Pinpoint the cell where the given text exists, returning its (X, Y) midpoint coordinate. 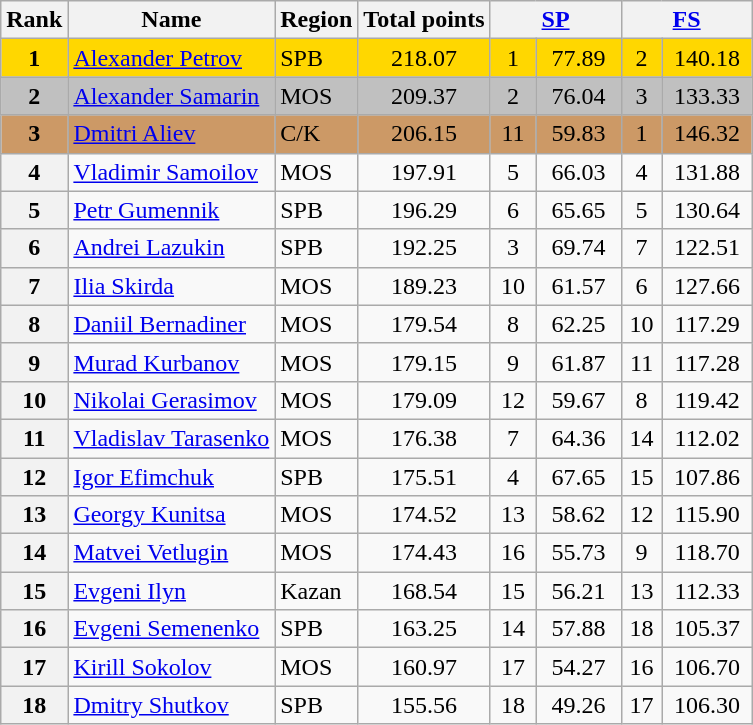
196.29 (424, 210)
76.04 (578, 96)
105.37 (707, 629)
Kirill Sokolov (172, 667)
SP (556, 20)
64.36 (578, 438)
FS (686, 20)
163.25 (424, 629)
Evgeni Semenenko (172, 629)
160.97 (424, 667)
192.25 (424, 248)
Kazan (316, 591)
Name (172, 20)
69.74 (578, 248)
Vladislav Tarasenko (172, 438)
117.29 (707, 324)
Region (316, 20)
119.42 (707, 400)
62.25 (578, 324)
Alexander Samarin (172, 96)
122.51 (707, 248)
67.65 (578, 477)
59.83 (578, 134)
Murad Kurbanov (172, 362)
140.18 (707, 58)
130.64 (707, 210)
54.27 (578, 667)
77.89 (578, 58)
174.43 (424, 553)
189.23 (424, 286)
218.07 (424, 58)
Nikolai Gerasimov (172, 400)
C/K (316, 134)
Andrei Lazukin (172, 248)
168.54 (424, 591)
59.67 (578, 400)
Total points (424, 20)
Rank (34, 20)
Daniil Bernadiner (172, 324)
Dmitry Shutkov (172, 705)
115.90 (707, 515)
146.32 (707, 134)
197.91 (424, 172)
55.73 (578, 553)
106.30 (707, 705)
179.15 (424, 362)
117.28 (707, 362)
112.33 (707, 591)
176.38 (424, 438)
Petr Gumennik (172, 210)
206.15 (424, 134)
61.57 (578, 286)
Georgy Kunitsa (172, 515)
106.70 (707, 667)
Alexander Petrov (172, 58)
57.88 (578, 629)
112.02 (707, 438)
49.26 (578, 705)
133.33 (707, 96)
66.03 (578, 172)
Evgeni Ilyn (172, 591)
174.52 (424, 515)
155.56 (424, 705)
107.86 (707, 477)
Vladimir Samoilov (172, 172)
127.66 (707, 286)
175.51 (424, 477)
131.88 (707, 172)
56.21 (578, 591)
Ilia Skirda (172, 286)
58.62 (578, 515)
209.37 (424, 96)
Igor Efimchuk (172, 477)
Dmitri Aliev (172, 134)
179.54 (424, 324)
179.09 (424, 400)
65.65 (578, 210)
118.70 (707, 553)
61.87 (578, 362)
Matvei Vetlugin (172, 553)
